Output the [x, y] coordinate of the center of the cell containing the given text.  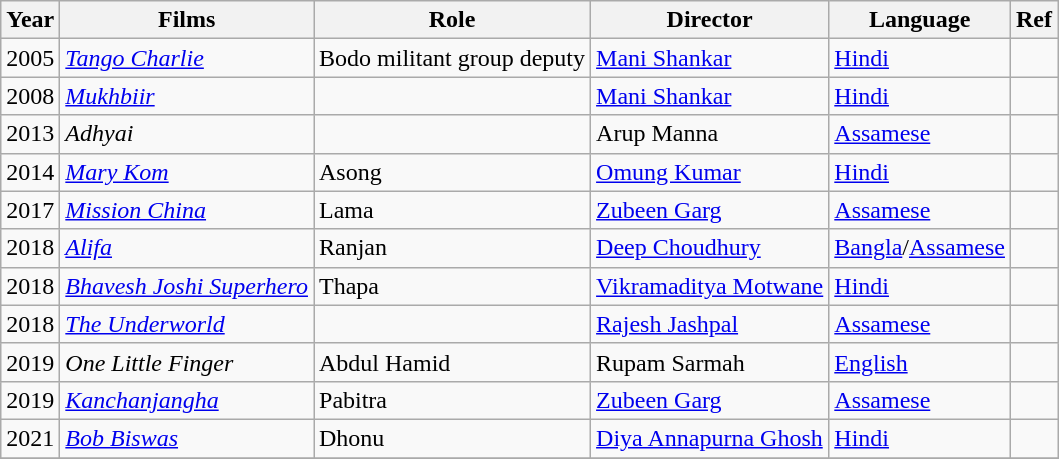
Deep Choudhury [710, 248]
Role [452, 20]
Mission China [187, 210]
Diya Annapurna Ghosh [710, 438]
Lama [452, 210]
2017 [30, 210]
2008 [30, 96]
Mary Kom [187, 172]
Asong [452, 172]
Rupam Sarmah [710, 362]
Tango Charlie [187, 58]
Alifa [187, 248]
Year [30, 20]
Thapa [452, 286]
Dhonu [452, 438]
Bob Biswas [187, 438]
Omung Kumar [710, 172]
Bodo militant group deputy [452, 58]
2013 [30, 134]
Vikramaditya Motwane [710, 286]
Bangla/Assamese [920, 248]
Bhavesh Joshi Superhero [187, 286]
Ref [1034, 20]
2005 [30, 58]
2021 [30, 438]
Pabitra [452, 400]
Abdul Hamid [452, 362]
Kanchanjangha [187, 400]
Director [710, 20]
Language [920, 20]
Rajesh Jashpal [710, 324]
Adhyai [187, 134]
Ranjan [452, 248]
Arup Manna [710, 134]
2014 [30, 172]
Mukhbiir [187, 96]
Films [187, 20]
One Little Finger [187, 362]
English [920, 362]
The Underworld [187, 324]
